From the cell containing the given text, extract its center point as [X, Y] coordinate. 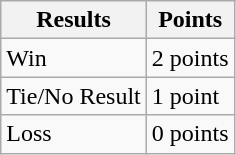
2 points [190, 58]
Results [74, 20]
Win [74, 58]
0 points [190, 134]
Points [190, 20]
1 point [190, 96]
Tie/No Result [74, 96]
Loss [74, 134]
